Detect which cell encompasses the target text, then output its (X, Y) center coordinate. 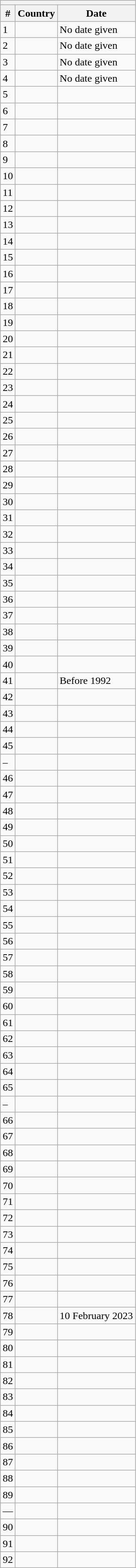
87 (8, 1462)
8 (8, 143)
Country (36, 13)
20 (8, 339)
11 (8, 192)
91 (8, 1544)
13 (8, 225)
73 (8, 1234)
24 (8, 404)
35 (8, 583)
58 (8, 974)
64 (8, 1071)
26 (8, 436)
44 (8, 730)
17 (8, 290)
— (8, 1511)
71 (8, 1201)
21 (8, 355)
28 (8, 469)
54 (8, 908)
56 (8, 941)
55 (8, 925)
43 (8, 713)
1 (8, 30)
7 (8, 127)
2 (8, 46)
53 (8, 892)
41 (8, 680)
37 (8, 615)
36 (8, 599)
72 (8, 1218)
23 (8, 388)
49 (8, 827)
66 (8, 1120)
83 (8, 1397)
22 (8, 371)
19 (8, 322)
Date (97, 13)
75 (8, 1267)
59 (8, 990)
76 (8, 1283)
62 (8, 1039)
25 (8, 420)
61 (8, 1023)
81 (8, 1364)
45 (8, 746)
80 (8, 1348)
29 (8, 485)
34 (8, 567)
48 (8, 811)
90 (8, 1527)
18 (8, 306)
74 (8, 1251)
82 (8, 1381)
65 (8, 1088)
39 (8, 648)
12 (8, 209)
88 (8, 1478)
42 (8, 697)
86 (8, 1446)
57 (8, 957)
47 (8, 795)
3 (8, 62)
6 (8, 111)
10 February 2023 (97, 1316)
70 (8, 1185)
78 (8, 1316)
67 (8, 1136)
15 (8, 257)
27 (8, 453)
38 (8, 632)
9 (8, 160)
50 (8, 843)
# (8, 13)
92 (8, 1560)
14 (8, 241)
85 (8, 1429)
89 (8, 1495)
46 (8, 778)
32 (8, 534)
60 (8, 1006)
16 (8, 274)
79 (8, 1332)
84 (8, 1413)
10 (8, 176)
68 (8, 1153)
33 (8, 550)
40 (8, 664)
5 (8, 95)
31 (8, 518)
Before 1992 (97, 680)
30 (8, 502)
4 (8, 78)
69 (8, 1169)
77 (8, 1299)
63 (8, 1055)
51 (8, 860)
52 (8, 876)
